Extract the (x, y) coordinate from the center of the cell holding the provided text.  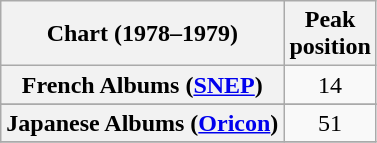
Japanese Albums (Oricon) (142, 123)
Peakposition (330, 34)
French Albums (SNEP) (142, 85)
51 (330, 123)
Chart (1978–1979) (142, 34)
14 (330, 85)
